Return the [X, Y] coordinate for the center point of the cell that contains the specified text.  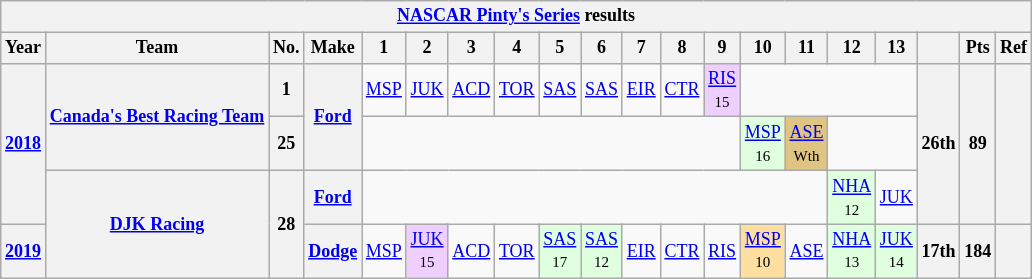
NHA12 [852, 197]
Pts [978, 48]
17th [938, 251]
Year [24, 48]
ASEWth [806, 144]
10 [762, 48]
26th [938, 144]
JUK14 [897, 251]
NASCAR Pinty's Series results [516, 16]
6 [602, 48]
JUK15 [427, 251]
Canada's Best Racing Team [156, 116]
5 [560, 48]
SAS12 [602, 251]
Ref [1014, 48]
Team [156, 48]
RIS15 [722, 90]
11 [806, 48]
ASE [806, 251]
89 [978, 144]
3 [472, 48]
13 [897, 48]
2018 [24, 144]
4 [517, 48]
RIS [722, 251]
2019 [24, 251]
NHA13 [852, 251]
2 [427, 48]
12 [852, 48]
8 [682, 48]
7 [641, 48]
SAS17 [560, 251]
25 [286, 144]
Make [333, 48]
MSP10 [762, 251]
DJK Racing [156, 224]
MSP16 [762, 144]
9 [722, 48]
28 [286, 224]
184 [978, 251]
No. [286, 48]
Dodge [333, 251]
